Scan for the cell matching the given text and deliver its (X, Y) coordinate at center. 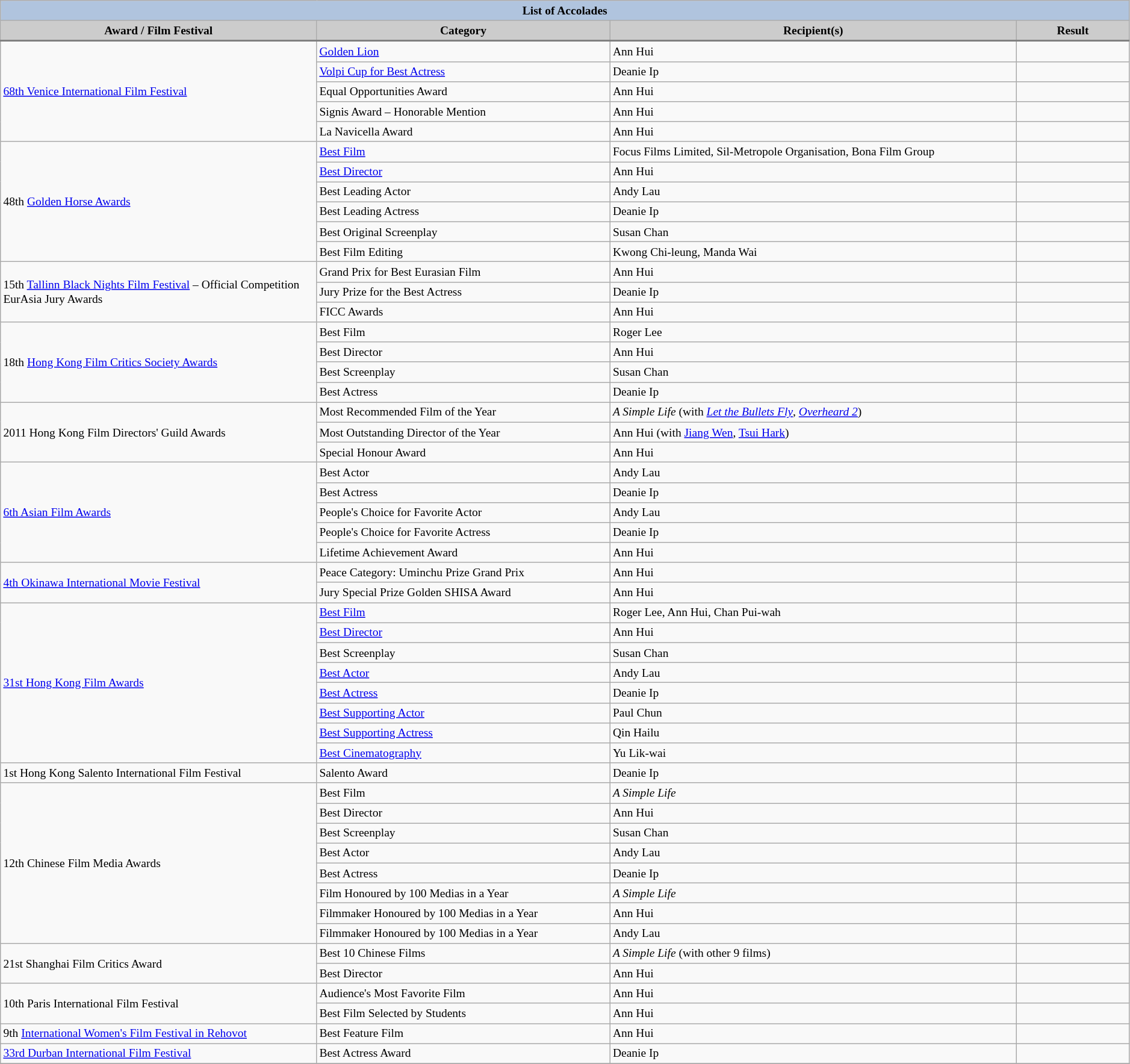
Roger Lee, Ann Hui, Chan Pui-wah (813, 613)
21st Shanghai Film Critics Award (159, 963)
Best 10 Chinese Films (464, 953)
Best Original Screenplay (464, 231)
Focus Films Limited, Sil-Metropole Organisation, Bona Film Group (813, 152)
Category (464, 31)
1st Hong Kong Salento International Film Festival (159, 773)
Paul Chun (813, 713)
Golden Lion (464, 51)
Best Cinematography (464, 753)
Best Film Editing (464, 252)
Salento Award (464, 773)
Jury Special Prize Golden SHISA Award (464, 593)
People's Choice for Favorite Actress (464, 532)
La Navicella Award (464, 131)
4th Okinawa International Movie Festival (159, 583)
Result (1073, 31)
Equal Opportunities Award (464, 92)
Most Outstanding Director of the Year (464, 432)
Audience's Most Favorite Film (464, 994)
Grand Prix for Best Eurasian Film (464, 272)
9th International Women's Film Festival in Rehovot (159, 1033)
Recipient(s) (813, 31)
Yu Lik-wai (813, 753)
Award / Film Festival (159, 31)
Special Honour Award (464, 452)
15th Tallinn Black Nights Film Festival – Official Competition EurAsia Jury Awards (159, 292)
Volpi Cup for Best Actress (464, 71)
A Simple Life (with Let the Bullets Fly, Overheard 2) (813, 412)
33rd Durban International Film Festival (159, 1054)
Ann Hui (with Jiang Wen, Tsui Hark) (813, 432)
Best Leading Actress (464, 212)
Best Supporting Actress (464, 732)
18th Hong Kong Film Critics Society Awards (159, 362)
Best Feature Film (464, 1033)
Jury Prize for the Best Actress (464, 291)
2011 Hong Kong Film Directors' Guild Awards (159, 432)
People's Choice for Favorite Actor (464, 512)
Best Supporting Actor (464, 713)
10th Paris International Film Festival (159, 1003)
Peace Category: Uminchu Prize Grand Prix (464, 572)
FICC Awards (464, 312)
31st Hong Kong Film Awards (159, 683)
Best Actress Award (464, 1054)
Roger Lee (813, 332)
48th Golden Horse Awards (159, 202)
68th Venice International Film Festival (159, 92)
Film Honoured by 100 Medias in a Year (464, 894)
Qin Hailu (813, 732)
Kwong Chi-leung, Manda Wai (813, 252)
12th Chinese Film Media Awards (159, 863)
Signis Award – Honorable Mention (464, 112)
Best Leading Actor (464, 191)
A Simple Life (with other 9 films) (813, 953)
Lifetime Achievement Award (464, 553)
List of Accolades (565, 11)
Best Film Selected by Students (464, 1013)
6th Asian Film Awards (159, 512)
Most Recommended Film of the Year (464, 412)
